Capture the cell that displays the provided text and extract its (X, Y) central coordinate. 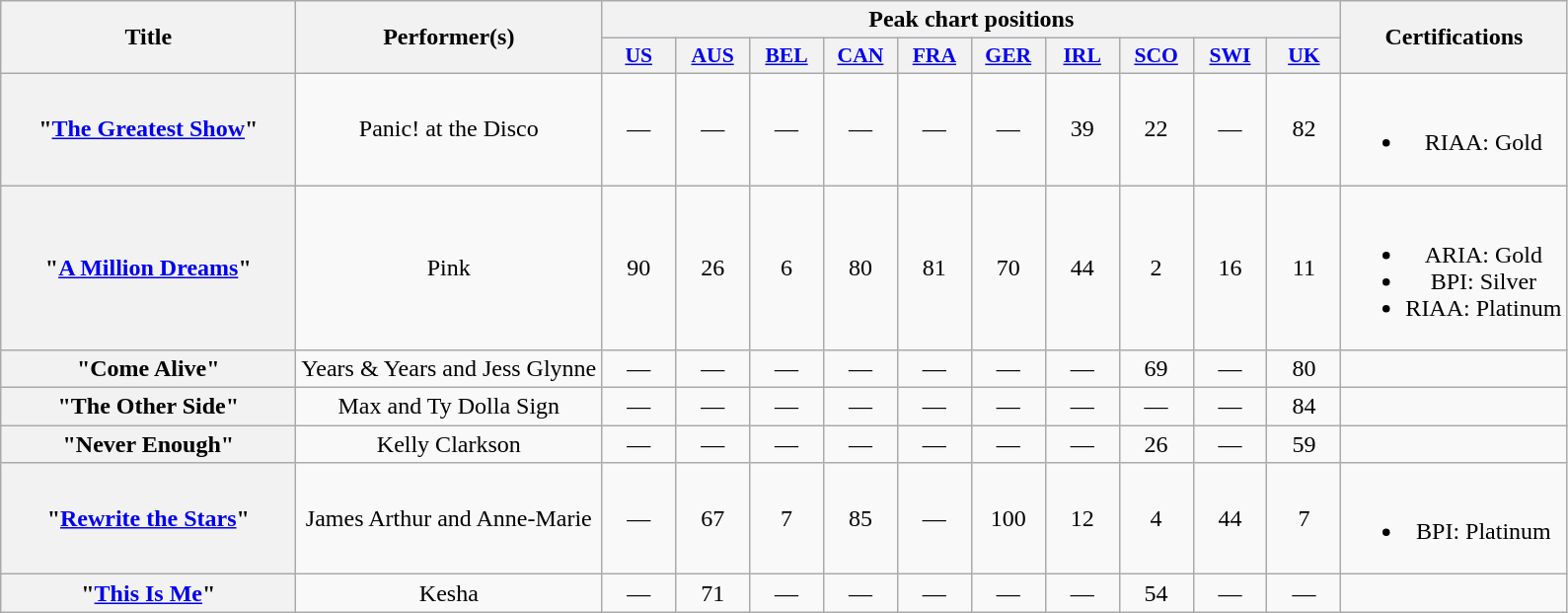
22 (1157, 128)
SWI (1230, 56)
90 (639, 268)
Performer(s) (449, 38)
Kesha (449, 593)
69 (1157, 369)
85 (860, 519)
6 (787, 268)
RIAA: Gold (1455, 128)
BEL (787, 56)
39 (1082, 128)
James Arthur and Anne-Marie (449, 519)
AUS (712, 56)
Years & Years and Jess Glynne (449, 369)
71 (712, 593)
Kelly Clarkson (449, 444)
US (639, 56)
"Never Enough" (148, 444)
Max and Ty Dolla Sign (449, 407)
Pink (449, 268)
BPI: Platinum (1455, 519)
CAN (860, 56)
Peak chart positions (971, 20)
"This Is Me" (148, 593)
16 (1230, 268)
"Come Alive" (148, 369)
2 (1157, 268)
12 (1082, 519)
IRL (1082, 56)
4 (1157, 519)
"A Million Dreams" (148, 268)
ARIA: GoldBPI: SilverRIAA: Platinum (1455, 268)
"The Other Side" (148, 407)
FRA (933, 56)
67 (712, 519)
Panic! at the Disco (449, 128)
59 (1305, 444)
82 (1305, 128)
70 (1008, 268)
"Rewrite the Stars" (148, 519)
Certifications (1455, 38)
"The Greatest Show" (148, 128)
SCO (1157, 56)
81 (933, 268)
11 (1305, 268)
84 (1305, 407)
UK (1305, 56)
54 (1157, 593)
Title (148, 38)
GER (1008, 56)
100 (1008, 519)
